Extract the (x, y) coordinate from the center of the cell holding the provided text.  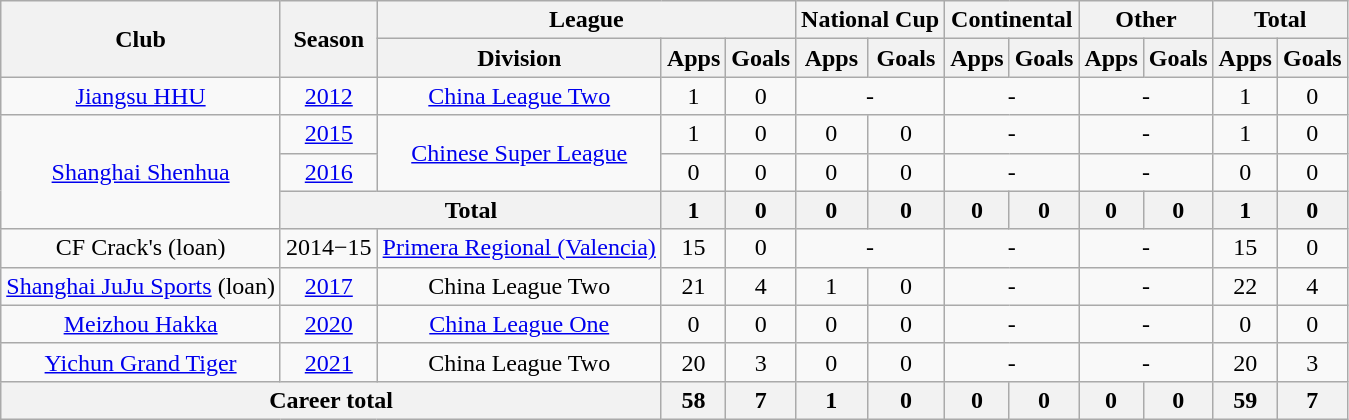
Shanghai Shenhua (141, 172)
2014−15 (328, 248)
Division (519, 58)
Other (1146, 20)
Continental (1012, 20)
2012 (328, 96)
National Cup (870, 20)
Shanghai JuJu Sports (loan) (141, 286)
Chinese Super League (519, 153)
2021 (328, 362)
Club (141, 39)
China League One (519, 324)
21 (693, 286)
2015 (328, 134)
58 (693, 400)
2017 (328, 286)
59 (1245, 400)
22 (1245, 286)
Career total (332, 400)
2016 (328, 172)
CF Crack's (loan) (141, 248)
Meizhou Hakka (141, 324)
Primera Regional (Valencia) (519, 248)
Season (328, 39)
Jiangsu HHU (141, 96)
League (586, 20)
2020 (328, 324)
Yichun Grand Tiger (141, 362)
